Detect which cell encompasses the target text, then output its [X, Y] center coordinate. 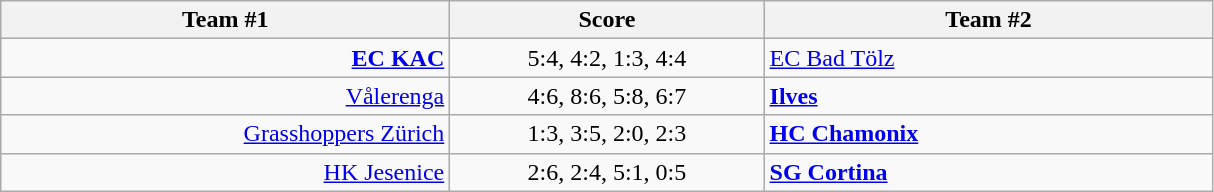
EC Bad Tölz [988, 58]
Score [607, 20]
Grasshoppers Zürich [226, 134]
SG Cortina [988, 172]
Team #1 [226, 20]
HC Chamonix [988, 134]
EC KAC [226, 58]
Team #2 [988, 20]
Ilves [988, 96]
1:3, 3:5, 2:0, 2:3 [607, 134]
Vålerenga [226, 96]
2:6, 2:4, 5:1, 0:5 [607, 172]
4:6, 8:6, 5:8, 6:7 [607, 96]
HK Jesenice [226, 172]
5:4, 4:2, 1:3, 4:4 [607, 58]
